Search for the cell housing the specified text and yield its (X, Y) center coordinate. 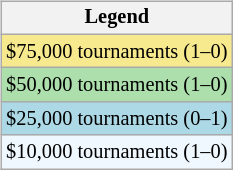
$25,000 tournaments (0–1) (116, 119)
$75,000 tournaments (1–0) (116, 51)
Legend (116, 18)
$50,000 tournaments (1–0) (116, 85)
$10,000 tournaments (1–0) (116, 152)
